Extract the (x, y) coordinate from the center of the cell holding the provided text.  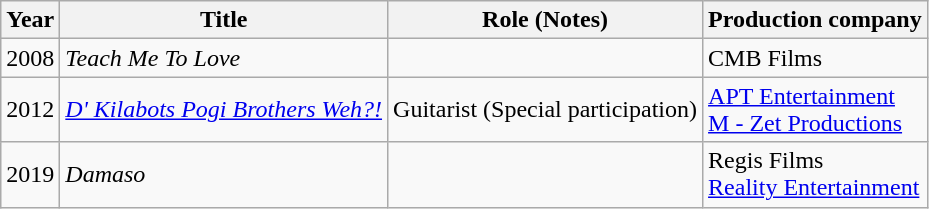
Production company (816, 20)
APT EntertainmentM - Zet Productions (816, 110)
Regis FilmsReality Entertainment (816, 174)
Damaso (224, 174)
2008 (30, 58)
Teach Me To Love (224, 58)
Year (30, 20)
Role (Notes) (546, 20)
D' Kilabots Pogi Brothers Weh?! (224, 110)
Guitarist (Special participation) (546, 110)
Title (224, 20)
CMB Films (816, 58)
2019 (30, 174)
2012 (30, 110)
